Locate the cell with the specified text and output its (x, y) center coordinate. 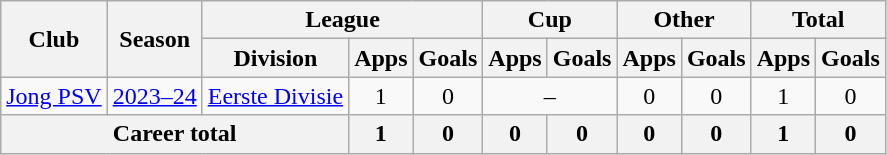
Eerste Divisie (275, 96)
– (550, 96)
Other (684, 20)
Career total (175, 134)
Total (818, 20)
Season (154, 39)
Cup (550, 20)
Jong PSV (54, 96)
2023–24 (154, 96)
Club (54, 39)
Division (275, 58)
League (342, 20)
